From the cell containing the given text, extract its center point as (x, y) coordinate. 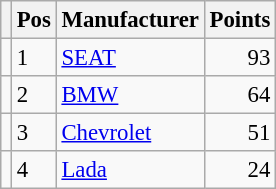
Manufacturer (130, 20)
Pos (34, 20)
3 (34, 133)
Lada (130, 170)
1 (34, 58)
93 (240, 58)
64 (240, 95)
4 (34, 170)
SEAT (130, 58)
51 (240, 133)
Points (240, 20)
BMW (130, 95)
Chevrolet (130, 133)
24 (240, 170)
2 (34, 95)
